Return [x, y] of the center of cell containing provided text 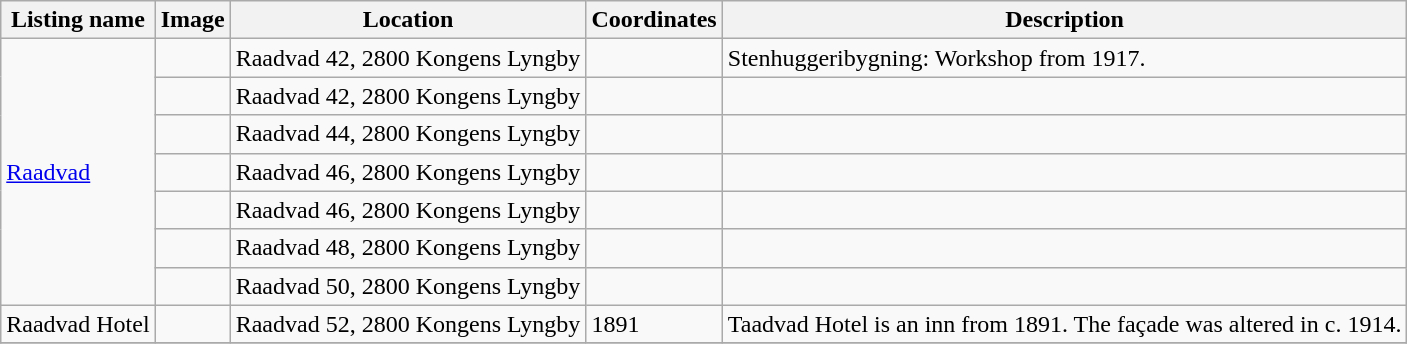
Raadvad 50, 2800 Kongens Lyngby [408, 286]
Listing name [78, 20]
Description [1064, 20]
Raadvad 48, 2800 Kongens Lyngby [408, 248]
Taadvad Hotel is an inn from 1891. The façade was altered in c. 1914. [1064, 324]
Coordinates [654, 20]
Image [192, 20]
1891 [654, 324]
Raadvad Hotel [78, 324]
Raadvad 44, 2800 Kongens Lyngby [408, 134]
Stenhuggeribygning: Workshop from 1917. [1064, 58]
Raadvad 52, 2800 Kongens Lyngby [408, 324]
Raadvad [78, 172]
Location [408, 20]
